For the text-containing cell, return its midpoint in (x, y) coordinate format. 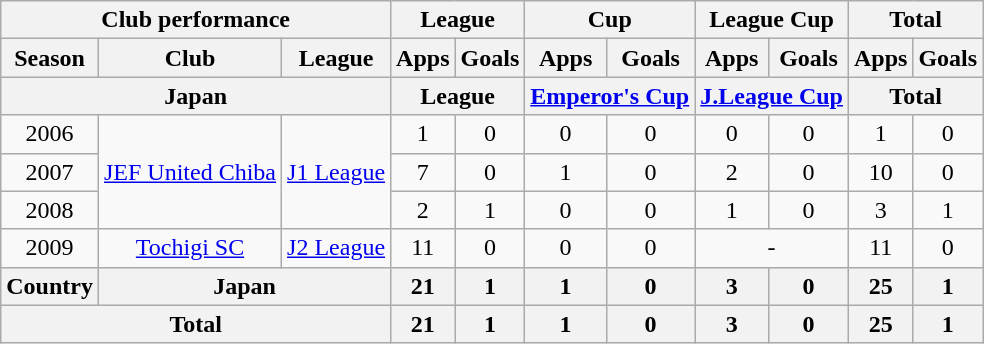
Emperor's Cup (610, 96)
Cup (610, 20)
Tochigi SC (190, 248)
JEF United Chiba (190, 172)
League Cup (772, 20)
2009 (50, 248)
2008 (50, 210)
- (772, 248)
Country (50, 286)
7 (423, 172)
2006 (50, 134)
J2 League (336, 248)
10 (880, 172)
Season (50, 58)
Club performance (196, 20)
J.League Cup (772, 96)
J1 League (336, 172)
Club (190, 58)
2007 (50, 172)
